From the cell containing the given text, extract its center point as [x, y] coordinate. 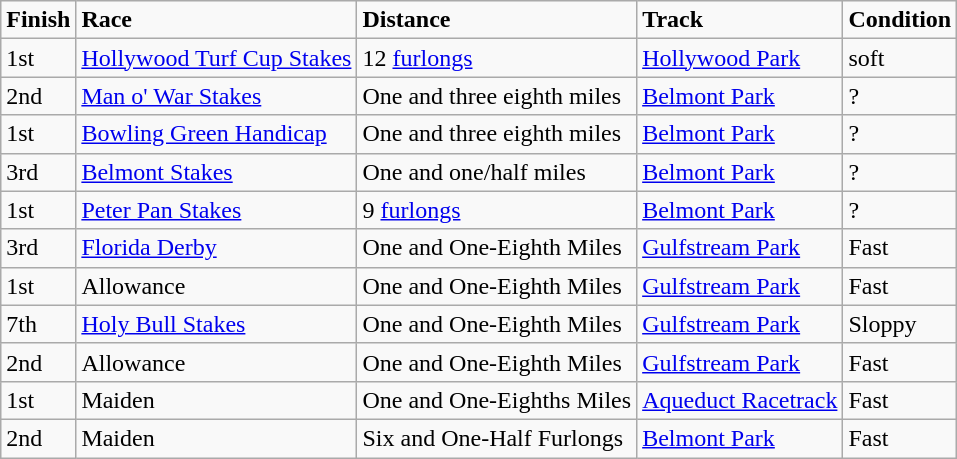
12 furlongs [497, 58]
Hollywood Turf Cup Stakes [216, 58]
Distance [497, 20]
Aqueduct Racetrack [740, 400]
Florida Derby [216, 248]
Condition [900, 20]
soft [900, 58]
Race [216, 20]
One and One-Eighths Miles [497, 400]
Track [740, 20]
One and one/half miles [497, 172]
Holy Bull Stakes [216, 324]
Man o' War Stakes [216, 96]
9 furlongs [497, 210]
Peter Pan Stakes [216, 210]
Sloppy [900, 324]
7th [38, 324]
Hollywood Park [740, 58]
Six and One-Half Furlongs [497, 438]
Bowling Green Handicap [216, 134]
Finish [38, 20]
Belmont Stakes [216, 172]
